Locate the cell with the specified text and output its (x, y) center coordinate. 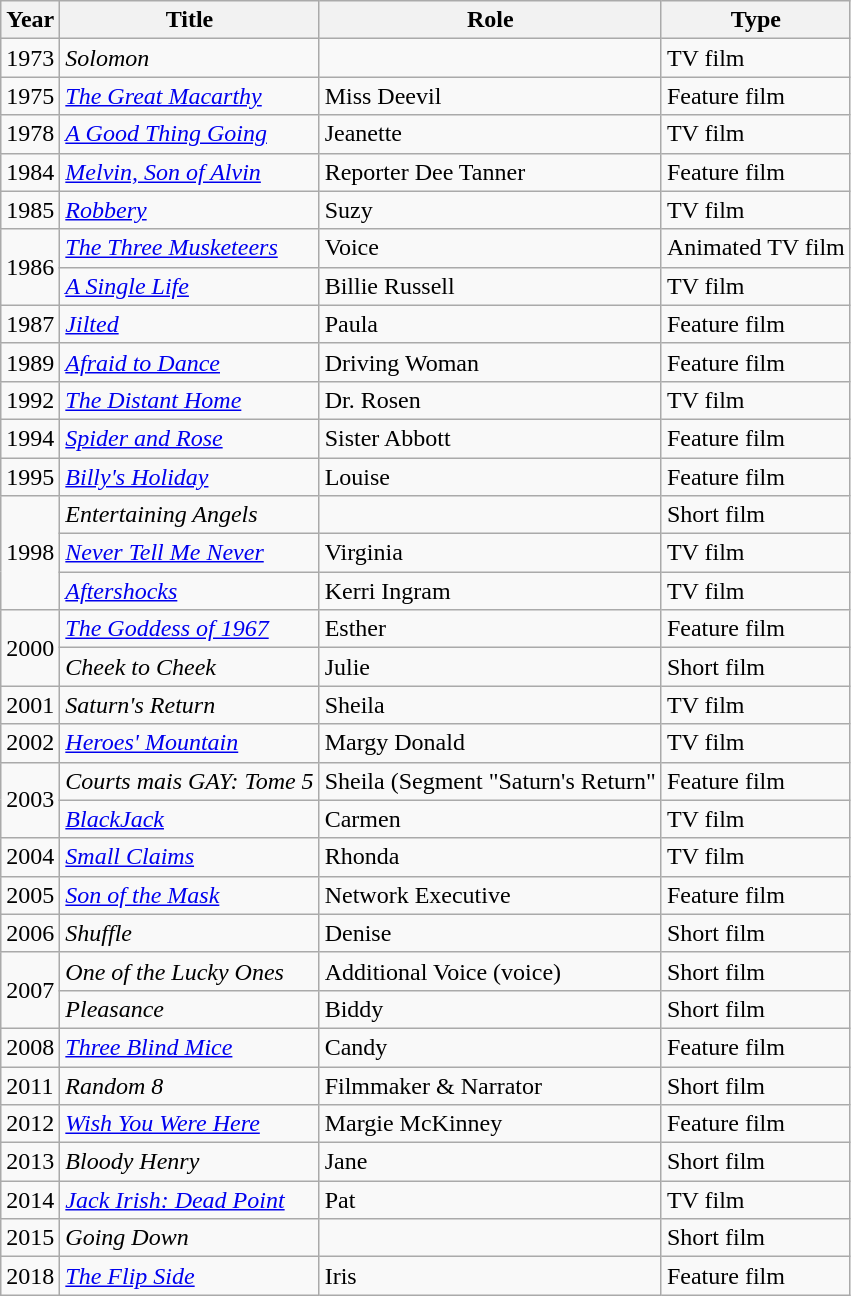
One of the Lucky Ones (190, 971)
2013 (30, 1162)
Afraid to Dance (190, 362)
Candy (490, 1047)
2011 (30, 1085)
Miss Deevil (490, 96)
Animated TV film (756, 248)
Iris (490, 1276)
Cheek to Cheek (190, 667)
Bloody Henry (190, 1162)
Margy Donald (490, 743)
Going Down (190, 1238)
2002 (30, 743)
Paula (490, 324)
Three Blind Mice (190, 1047)
Heroes' Mountain (190, 743)
Esther (490, 629)
Suzy (490, 210)
1992 (30, 400)
1973 (30, 58)
Jilted (190, 324)
The Goddess of 1967 (190, 629)
Type (756, 20)
Billy's Holiday (190, 477)
2008 (30, 1047)
Wish You Were Here (190, 1124)
Melvin, Son of Alvin (190, 172)
1998 (30, 553)
2014 (30, 1200)
Rhonda (490, 857)
1994 (30, 438)
Jeanette (490, 134)
Carmen (490, 819)
Billie Russell (490, 286)
Reporter Dee Tanner (490, 172)
Solomon (190, 58)
Driving Woman (490, 362)
Kerri Ingram (490, 591)
Aftershocks (190, 591)
2004 (30, 857)
Random 8 (190, 1085)
Voice (490, 248)
Never Tell Me Never (190, 553)
1984 (30, 172)
Jack Irish: Dead Point (190, 1200)
2006 (30, 933)
2015 (30, 1238)
Shuffle (190, 933)
2001 (30, 705)
Biddy (490, 1009)
1987 (30, 324)
Role (490, 20)
Small Claims (190, 857)
The Distant Home (190, 400)
Entertaining Angels (190, 515)
Sister Abbott (490, 438)
Spider and Rose (190, 438)
Sheila (490, 705)
1995 (30, 477)
1975 (30, 96)
2000 (30, 648)
Julie (490, 667)
Margie McKinney (490, 1124)
2005 (30, 895)
Saturn's Return (190, 705)
Robbery (190, 210)
The Three Musketeers (190, 248)
Network Executive (490, 895)
Title (190, 20)
The Flip Side (190, 1276)
1986 (30, 267)
Pat (490, 1200)
Year (30, 20)
Son of the Mask (190, 895)
Dr. Rosen (490, 400)
The Great Macarthy (190, 96)
1985 (30, 210)
Louise (490, 477)
Denise (490, 933)
2007 (30, 990)
A Good Thing Going (190, 134)
Sheila (Segment "Saturn's Return" (490, 781)
2018 (30, 1276)
Additional Voice (voice) (490, 971)
1989 (30, 362)
A Single Life (190, 286)
BlackJack (190, 819)
Filmmaker & Narrator (490, 1085)
Pleasance (190, 1009)
2012 (30, 1124)
Virginia (490, 553)
2003 (30, 800)
Courts mais GAY: Tome 5 (190, 781)
1978 (30, 134)
Jane (490, 1162)
